Detect which cell encompasses the target text, then output its [X, Y] center coordinate. 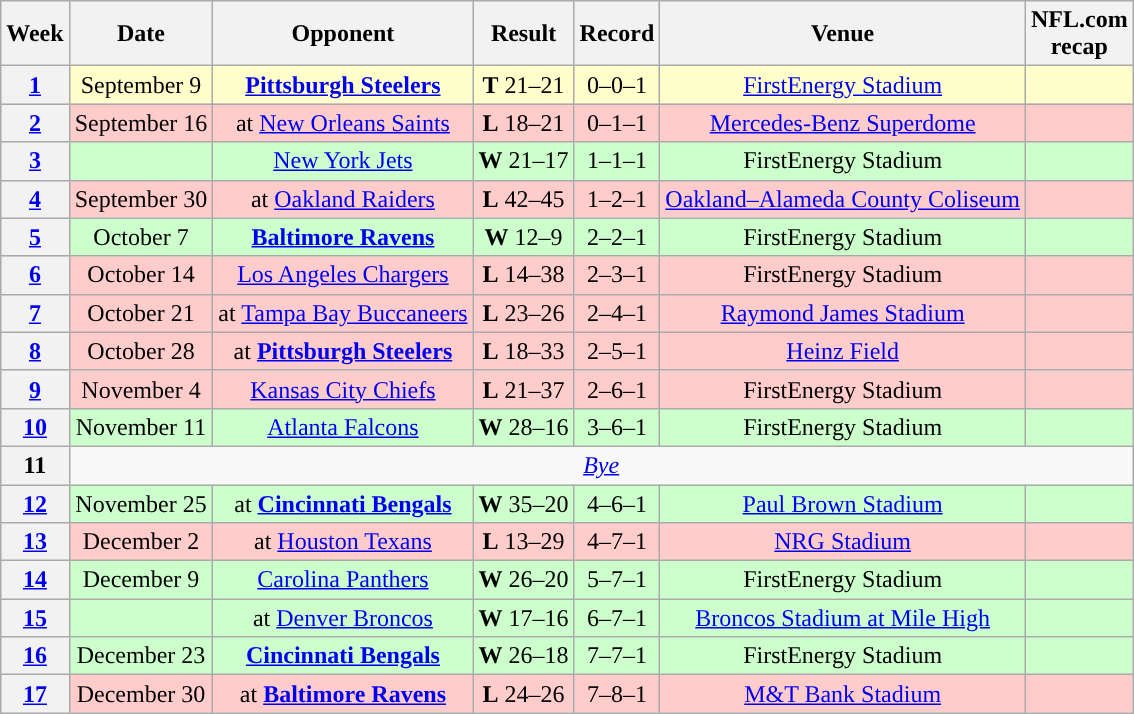
Cincinnati Bengals [343, 656]
M&T Bank Stadium [843, 694]
at Tampa Bay Buccaneers [343, 313]
New York Jets [343, 161]
4–7–1 [617, 542]
1 [35, 85]
7–8–1 [617, 694]
W 17–16 [524, 618]
at Oakland Raiders [343, 199]
Date [141, 34]
2–3–1 [617, 275]
Opponent [343, 34]
NRG Stadium [843, 542]
Oakland–Alameda County Coliseum [843, 199]
4 [35, 199]
December 23 [141, 656]
5–7–1 [617, 580]
L 42–45 [524, 199]
Venue [843, 34]
7–7–1 [617, 656]
2 [35, 123]
Los Angeles Chargers [343, 275]
3–6–1 [617, 427]
L 14–38 [524, 275]
at Baltimore Ravens [343, 694]
W 21–17 [524, 161]
15 [35, 618]
1–1–1 [617, 161]
Week [35, 34]
at New Orleans Saints [343, 123]
12 [35, 503]
2–4–1 [617, 313]
Carolina Panthers [343, 580]
Record [617, 34]
September 9 [141, 85]
December 2 [141, 542]
Kansas City Chiefs [343, 389]
W 12–9 [524, 237]
L 13–29 [524, 542]
September 16 [141, 123]
L 21–37 [524, 389]
9 [35, 389]
W 28–16 [524, 427]
2–5–1 [617, 351]
at Houston Texans [343, 542]
0–1–1 [617, 123]
October 28 [141, 351]
December 30 [141, 694]
NFL.comrecap [1079, 34]
Baltimore Ravens [343, 237]
Raymond James Stadium [843, 313]
11 [35, 465]
Heinz Field [843, 351]
November 11 [141, 427]
L 24–26 [524, 694]
5 [35, 237]
13 [35, 542]
W 26–18 [524, 656]
10 [35, 427]
L 18–33 [524, 351]
October 21 [141, 313]
6–7–1 [617, 618]
Result [524, 34]
Broncos Stadium at Mile High [843, 618]
October 14 [141, 275]
2–6–1 [617, 389]
17 [35, 694]
October 7 [141, 237]
November 25 [141, 503]
L 23–26 [524, 313]
Paul Brown Stadium [843, 503]
2–2–1 [617, 237]
6 [35, 275]
December 9 [141, 580]
Atlanta Falcons [343, 427]
T 21–21 [524, 85]
L 18–21 [524, 123]
November 4 [141, 389]
W 35–20 [524, 503]
7 [35, 313]
at Pittsburgh Steelers [343, 351]
3 [35, 161]
0–0–1 [617, 85]
4–6–1 [617, 503]
Pittsburgh Steelers [343, 85]
16 [35, 656]
Bye [601, 465]
W 26–20 [524, 580]
14 [35, 580]
at Denver Broncos [343, 618]
8 [35, 351]
September 30 [141, 199]
at Cincinnati Bengals [343, 503]
Mercedes-Benz Superdome [843, 123]
1–2–1 [617, 199]
